Provide the [X, Y] coordinate of the cell's center where the given text is located.  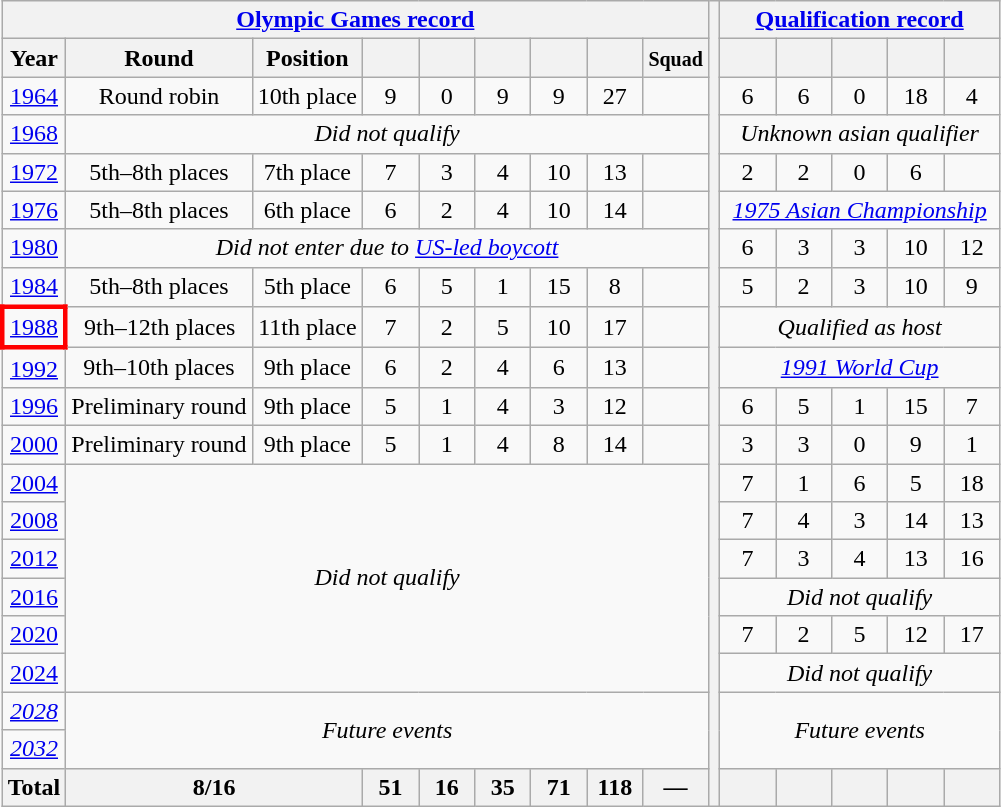
71 [559, 787]
Round robin [159, 96]
Total [34, 787]
2020 [34, 635]
9th–10th places [159, 368]
2016 [34, 597]
9th–12th places [159, 328]
1964 [34, 96]
2012 [34, 559]
Qualified as host [859, 328]
2008 [34, 521]
2004 [34, 483]
7th place [307, 172]
Squad [676, 58]
5th place [307, 287]
2032 [34, 749]
1975 Asian Championship [859, 210]
1968 [34, 134]
8/16 [214, 787]
Olympic Games record [355, 20]
Year [34, 58]
1988 [34, 328]
1991 World Cup [859, 368]
Did not enter due to US-led boycott [388, 248]
1992 [34, 368]
10th place [307, 96]
35 [503, 787]
118 [615, 787]
1996 [34, 406]
6th place [307, 210]
— [676, 787]
Qualification record [859, 20]
Unknown asian qualifier [859, 134]
1980 [34, 248]
Round [159, 58]
51 [391, 787]
1972 [34, 172]
27 [615, 96]
Position [307, 58]
2000 [34, 444]
1976 [34, 210]
2028 [34, 711]
2024 [34, 673]
11th place [307, 328]
1984 [34, 287]
